Search for the cell housing the specified text and yield its (X, Y) center coordinate. 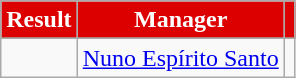
Nuno Espírito Santo (180, 58)
Manager (180, 20)
Result (39, 20)
